Locate the cell with the specified text and output its (X, Y) center coordinate. 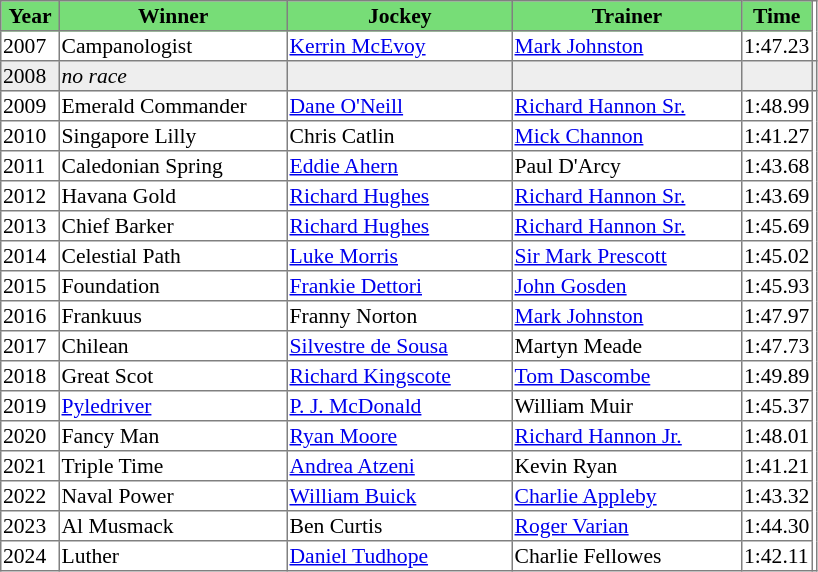
Martyn Meade (627, 346)
1:41.21 (777, 466)
Daniel Tudhope (400, 556)
William Buick (400, 496)
2016 (30, 316)
Tom Dascombe (627, 376)
Trainer (627, 16)
Time (777, 16)
Foundation (173, 286)
Charlie Fellowes (627, 556)
2010 (30, 136)
2014 (30, 256)
no race (173, 76)
Franny Norton (400, 316)
2020 (30, 436)
2024 (30, 556)
Frankuus (173, 316)
Chief Barker (173, 226)
Campanologist (173, 46)
Jockey (400, 16)
Charlie Appleby (627, 496)
Chilean (173, 346)
Dane O'Neill (400, 106)
Year (30, 16)
Andrea Atzeni (400, 466)
1:47.73 (777, 346)
Frankie Dettori (400, 286)
Mick Channon (627, 136)
Great Scot (173, 376)
1:45.02 (777, 256)
Caledonian Spring (173, 166)
Eddie Ahern (400, 166)
Paul D'Arcy (627, 166)
1:43.32 (777, 496)
Kerrin McEvoy (400, 46)
John Gosden (627, 286)
William Muir (627, 406)
2007 (30, 46)
Havana Gold (173, 196)
1:47.23 (777, 46)
1:43.68 (777, 166)
1:41.27 (777, 136)
P. J. McDonald (400, 406)
1:43.69 (777, 196)
1:45.93 (777, 286)
Naval Power (173, 496)
2008 (30, 76)
1:42.11 (777, 556)
Luke Morris (400, 256)
Chris Catlin (400, 136)
Winner (173, 16)
1:48.99 (777, 106)
1:49.89 (777, 376)
2017 (30, 346)
1:45.69 (777, 226)
Ryan Moore (400, 436)
2013 (30, 226)
2015 (30, 286)
2022 (30, 496)
2023 (30, 526)
Sir Mark Prescott (627, 256)
1:48.01 (777, 436)
2019 (30, 406)
Al Musmack (173, 526)
1:45.37 (777, 406)
Silvestre de Sousa (400, 346)
1:47.97 (777, 316)
2009 (30, 106)
2011 (30, 166)
Ben Curtis (400, 526)
Triple Time (173, 466)
2018 (30, 376)
Pyledriver (173, 406)
Fancy Man (173, 436)
Celestial Path (173, 256)
Roger Varian (627, 526)
2012 (30, 196)
Luther (173, 556)
Richard Hannon Jr. (627, 436)
Singapore Lilly (173, 136)
1:44.30 (777, 526)
Emerald Commander (173, 106)
Richard Kingscote (400, 376)
Kevin Ryan (627, 466)
2021 (30, 466)
